Return the [X, Y] coordinate for the center point of the cell that contains the specified text.  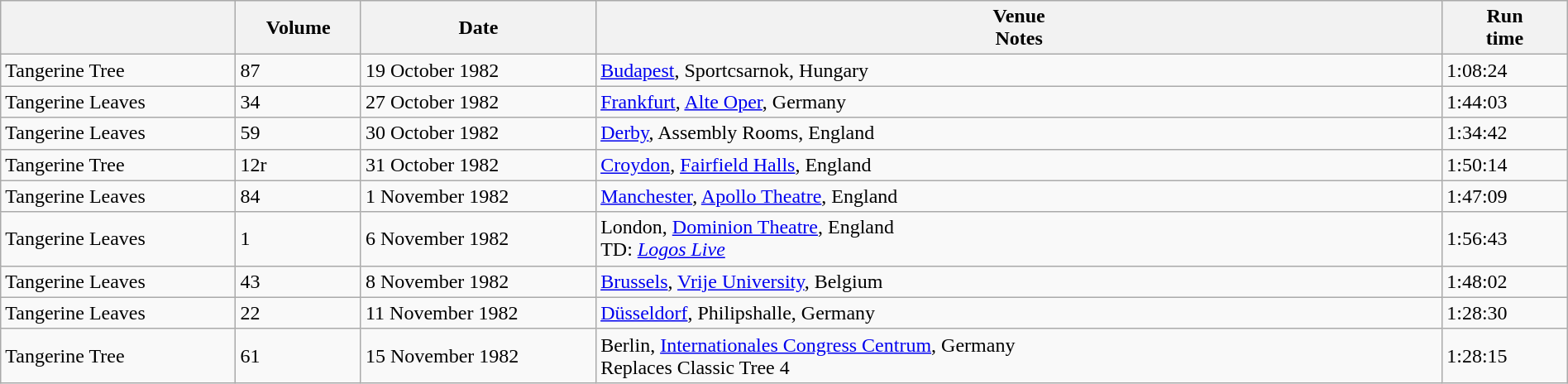
Croydon, Fairfield Halls, England [1019, 165]
1:28:15 [1505, 356]
6 November 1982 [478, 238]
1:34:42 [1505, 133]
1:28:30 [1505, 313]
1:48:02 [1505, 281]
34 [299, 102]
30 October 1982 [478, 133]
22 [299, 313]
Derby, Assembly Rooms, England [1019, 133]
Düsseldorf, Philipshalle, Germany [1019, 313]
15 November 1982 [478, 356]
1 November 1982 [478, 196]
London, Dominion Theatre, EnglandTD: Logos Live [1019, 238]
Date [478, 28]
1 [299, 238]
12r [299, 165]
Frankfurt, Alte Oper, Germany [1019, 102]
8 November 1982 [478, 281]
11 November 1982 [478, 313]
Budapest, Sportcsarnok, Hungary [1019, 70]
87 [299, 70]
59 [299, 133]
61 [299, 356]
19 October 1982 [478, 70]
1:56:43 [1505, 238]
1:47:09 [1505, 196]
VenueNotes [1019, 28]
Brussels, Vrije University, Belgium [1019, 281]
27 October 1982 [478, 102]
Berlin, Internationales Congress Centrum, GermanyReplaces Classic Tree 4 [1019, 356]
Manchester, Apollo Theatre, England [1019, 196]
1:50:14 [1505, 165]
31 October 1982 [478, 165]
1:08:24 [1505, 70]
84 [299, 196]
Volume [299, 28]
Runtime [1505, 28]
1:44:03 [1505, 102]
43 [299, 281]
